Return (X, Y) of the center of cell containing provided text 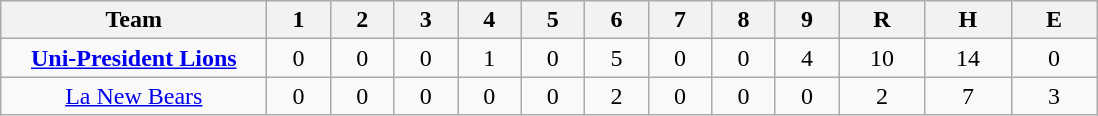
8 (744, 20)
10 (882, 58)
14 (968, 58)
9 (807, 20)
La New Bears (134, 96)
E (1054, 20)
Team (134, 20)
R (882, 20)
Uni-President Lions (134, 58)
6 (617, 20)
H (968, 20)
